Search for the cell housing the specified text and yield its (x, y) center coordinate. 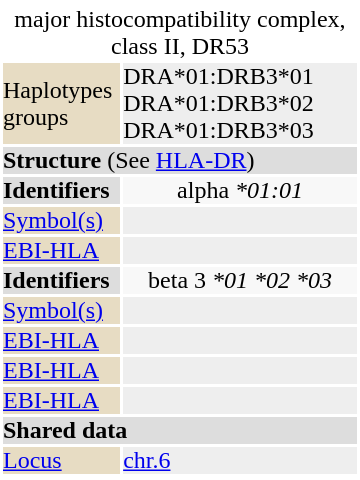
Structure (See HLA-DR) (180, 160)
Shared data (180, 430)
Haplotypes groups (62, 104)
beta 3 *01 *02 *03 (240, 280)
Locus (62, 460)
chr.6 (240, 460)
major histocompatibility complex, class II, DR53 (180, 33)
alpha *01:01 (240, 190)
DRA*01:DRB3*01 DRA*01:DRB3*02 DRA*01:DRB3*03 (240, 104)
